Detect which cell encompasses the target text, then output its (X, Y) center coordinate. 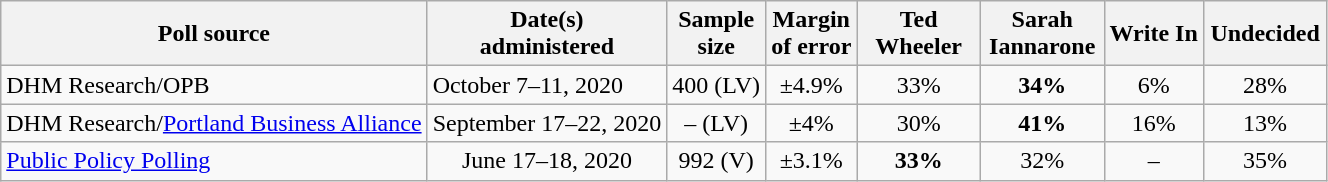
– (1154, 161)
±4% (812, 123)
Date(s)administered (547, 34)
992 (V) (716, 161)
34% (1042, 85)
Marginof error (812, 34)
DHM Research/Portland Business Alliance (214, 123)
41% (1042, 123)
– (LV) (716, 123)
Samplesize (716, 34)
±3.1% (812, 161)
Write In (1154, 34)
Undecided (1265, 34)
±4.9% (812, 85)
6% (1154, 85)
400 (LV) (716, 85)
Sarah Iannarone (1042, 34)
October 7–11, 2020 (547, 85)
June 17–18, 2020 (547, 161)
28% (1265, 85)
September 17–22, 2020 (547, 123)
13% (1265, 123)
30% (919, 123)
DHM Research/OPB (214, 85)
35% (1265, 161)
Ted Wheeler (919, 34)
16% (1154, 123)
32% (1042, 161)
Poll source (214, 34)
Public Policy Polling (214, 161)
